Identify which cell holds the provided text, then report its (X, Y) central coordinate. 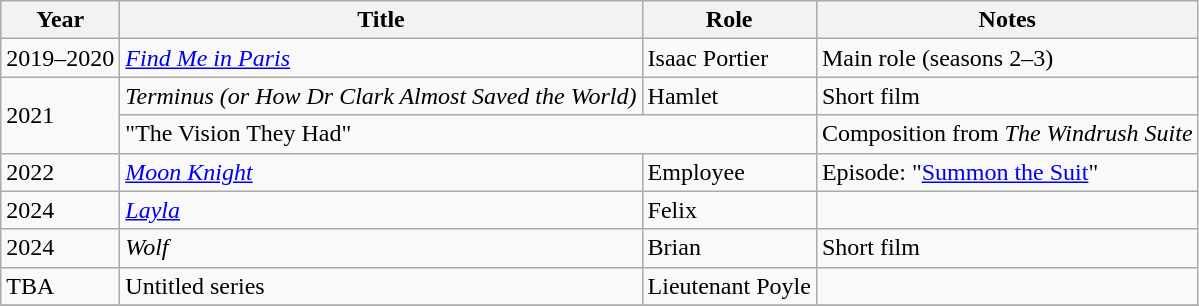
"The Vision They Had" (468, 134)
Terminus (or How Dr Clark Almost Saved the World) (381, 96)
Layla (381, 210)
Wolf (381, 248)
Untitled series (381, 286)
Notes (1007, 20)
Year (60, 20)
Episode: "Summon the Suit" (1007, 172)
Find Me in Paris (381, 58)
Felix (729, 210)
Role (729, 20)
Composition from The Windrush Suite (1007, 134)
Employee (729, 172)
Brian (729, 248)
2019–2020 (60, 58)
Lieutenant Poyle (729, 286)
Moon Knight (381, 172)
Hamlet (729, 96)
Title (381, 20)
Main role (seasons 2–3) (1007, 58)
Isaac Portier (729, 58)
2021 (60, 115)
2022 (60, 172)
TBA (60, 286)
